Provide the [X, Y] coordinate of the cell's center where the given text is located.  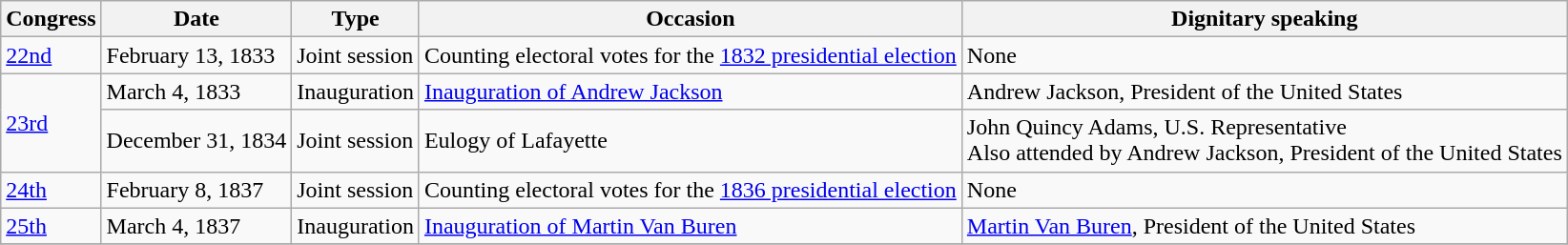
Counting electoral votes for the 1836 presidential election [691, 190]
Congress [52, 19]
Inauguration of Martin Van Buren [691, 226]
Eulogy of Lafayette [691, 141]
February 8, 1837 [196, 190]
Counting electoral votes for the 1832 presidential election [691, 55]
Martin Van Buren, President of the United States [1265, 226]
February 13, 1833 [196, 55]
Type [356, 19]
23rd [52, 122]
March 4, 1833 [196, 92]
December 31, 1834 [196, 141]
22nd [52, 55]
25th [52, 226]
John Quincy Adams, U.S. RepresentativeAlso attended by Andrew Jackson, President of the United States [1265, 141]
24th [52, 190]
Date [196, 19]
Dignitary speaking [1265, 19]
Inauguration of Andrew Jackson [691, 92]
Andrew Jackson, President of the United States [1265, 92]
Occasion [691, 19]
March 4, 1837 [196, 226]
